From the cell containing the given text, extract its center point as [X, Y] coordinate. 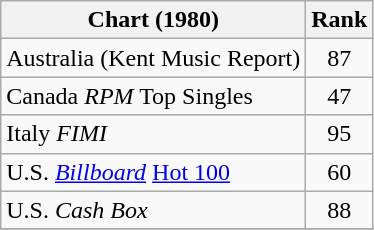
Chart (1980) [154, 20]
U.S. Billboard Hot 100 [154, 172]
Canada RPM Top Singles [154, 96]
Rank [340, 20]
Italy FIMI [154, 134]
Australia (Kent Music Report) [154, 58]
95 [340, 134]
88 [340, 210]
60 [340, 172]
47 [340, 96]
87 [340, 58]
U.S. Cash Box [154, 210]
